For the text-containing cell, return its midpoint in [x, y] coordinate format. 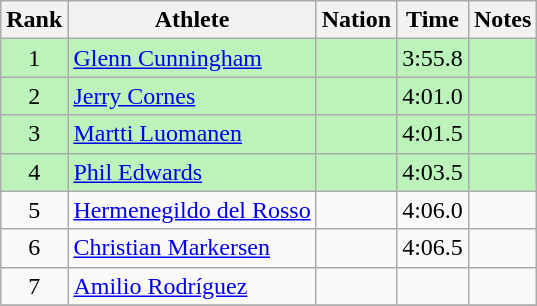
7 [34, 286]
5 [34, 210]
Christian Markersen [192, 248]
2 [34, 96]
1 [34, 58]
Amilio Rodríguez [192, 286]
4 [34, 172]
4:03.5 [433, 172]
3:55.8 [433, 58]
4:01.5 [433, 134]
Rank [34, 20]
6 [34, 248]
Time [433, 20]
Glenn Cunningham [192, 58]
Phil Edwards [192, 172]
Jerry Cornes [192, 96]
4:06.5 [433, 248]
4:06.0 [433, 210]
Hermenegildo del Rosso [192, 210]
Martti Luomanen [192, 134]
3 [34, 134]
Nation [356, 20]
4:01.0 [433, 96]
Notes [502, 20]
Athlete [192, 20]
